Locate the cell with the specified text and output its [x, y] center coordinate. 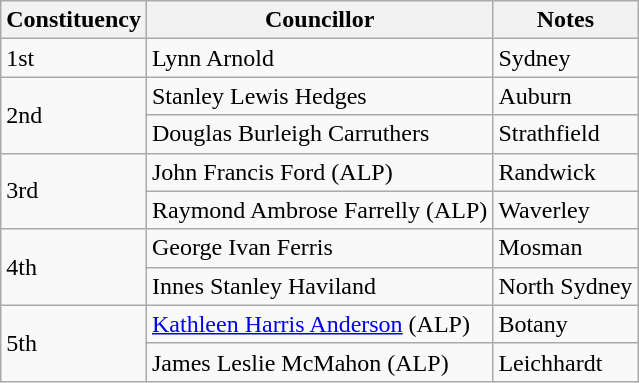
Councillor [319, 20]
John Francis Ford (ALP) [319, 172]
Auburn [566, 96]
Randwick [566, 172]
Constituency [74, 20]
Strathfield [566, 134]
Notes [566, 20]
Leichhardt [566, 362]
Innes Stanley Haviland [319, 286]
Sydney [566, 58]
Mosman [566, 248]
Botany [566, 324]
Kathleen Harris Anderson (ALP) [319, 324]
George Ivan Ferris [319, 248]
Waverley [566, 210]
Stanley Lewis Hedges [319, 96]
4th [74, 267]
Raymond Ambrose Farrelly (ALP) [319, 210]
2nd [74, 115]
Douglas Burleigh Carruthers [319, 134]
North Sydney [566, 286]
1st [74, 58]
Lynn Arnold [319, 58]
3rd [74, 191]
James Leslie McMahon (ALP) [319, 362]
5th [74, 343]
